Detect which cell encompasses the target text, then output its (X, Y) center coordinate. 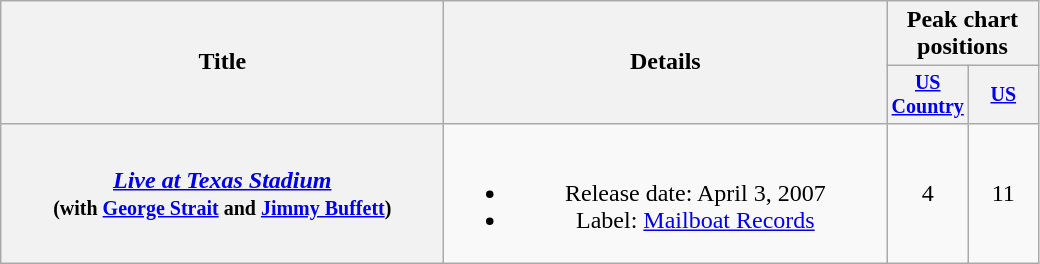
Details (666, 62)
11 (1004, 193)
Peak chartpositions (962, 34)
US Country (928, 94)
US (1004, 94)
Release date: April 3, 2007Label: Mailboat Records (666, 193)
4 (928, 193)
Live at Texas Stadium(with George Strait and Jimmy Buffett) (222, 193)
Title (222, 62)
